From the cell containing the given text, extract its center point as (X, Y) coordinate. 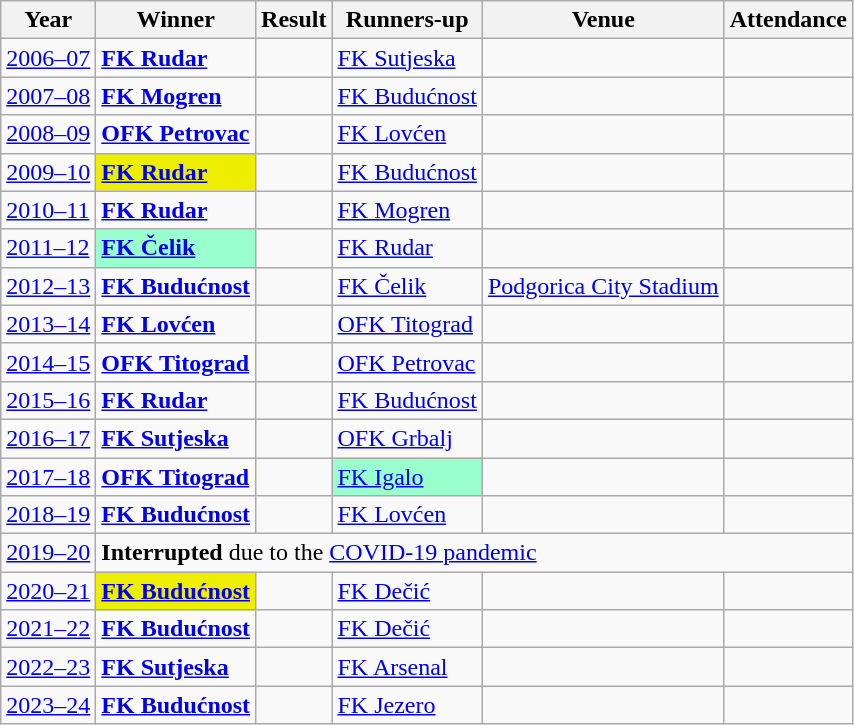
2008–09 (48, 134)
Year (48, 20)
2014–15 (48, 362)
2009–10 (48, 172)
FK Jezero (407, 705)
2018–19 (48, 515)
FK Arsenal (407, 667)
2019–20 (48, 553)
Podgorica City Stadium (603, 286)
2013–14 (48, 324)
2022–23 (48, 667)
2017–18 (48, 477)
2021–22 (48, 629)
2007–08 (48, 96)
2020–21 (48, 591)
2023–24 (48, 705)
Winner (176, 20)
Result (294, 20)
2016–17 (48, 438)
2015–16 (48, 400)
Attendance (788, 20)
2010–11 (48, 210)
Runners-up (407, 20)
2011–12 (48, 248)
FK Igalo (407, 477)
Venue (603, 20)
2006–07 (48, 58)
OFK Grbalj (407, 438)
Interrupted due to the COVID-19 pandemic (474, 553)
2012–13 (48, 286)
